Determine the (X, Y) coordinate at the center of the cell enclosing the given text.  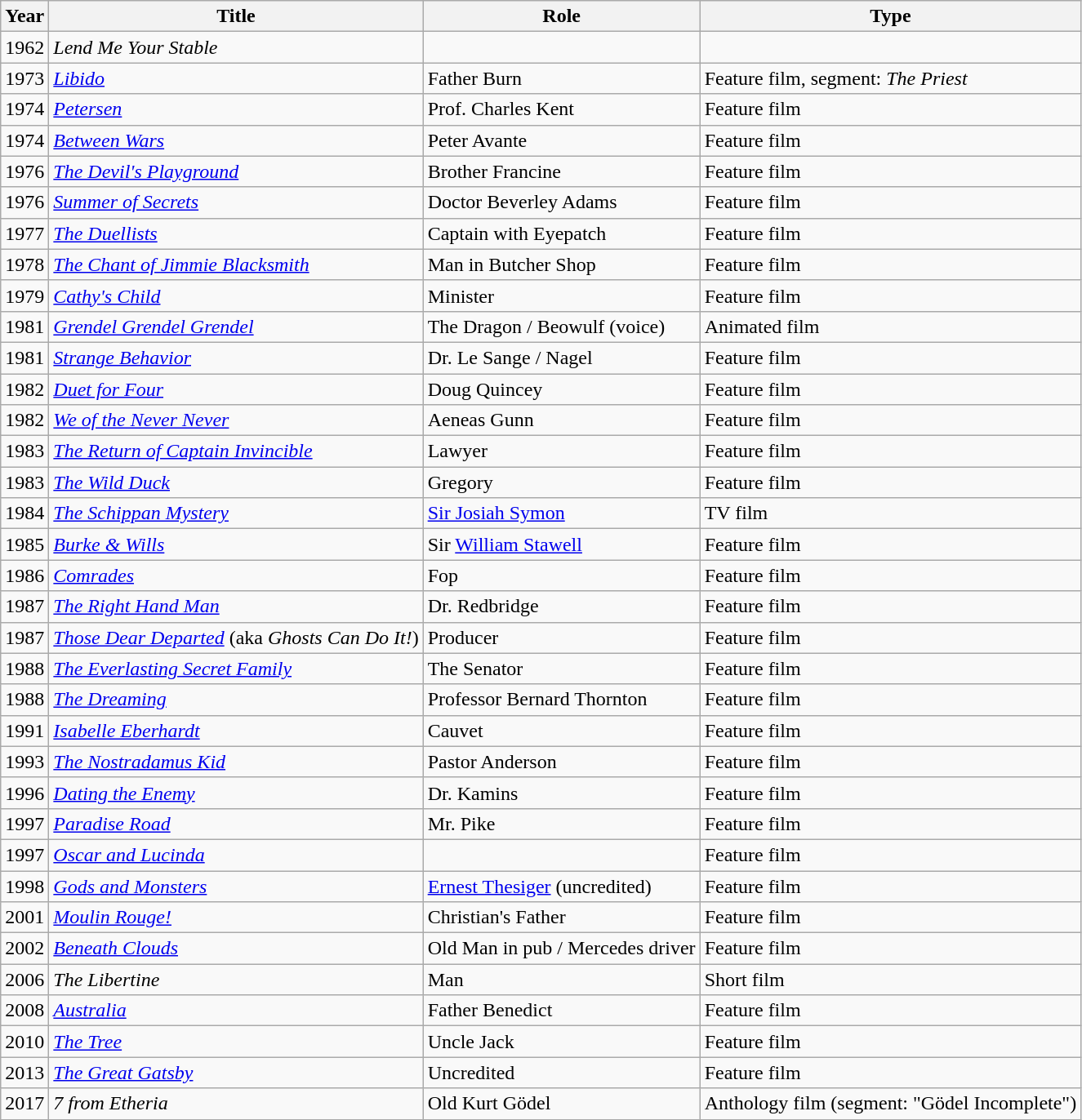
Peter Avante (562, 140)
Australia (236, 1011)
Cauvet (562, 731)
1993 (24, 762)
1991 (24, 731)
The Great Gatsby (236, 1073)
Man in Butcher Shop (562, 264)
Lawyer (562, 451)
The Dragon / Beowulf (voice) (562, 327)
Lend Me Your Stable (236, 47)
Cathy's Child (236, 296)
Strange Behavior (236, 358)
The Senator (562, 669)
Aeneas Gunn (562, 420)
Oscar and Lucinda (236, 855)
Captain with Eyepatch (562, 233)
Old Man in pub / Mercedes driver (562, 949)
The Everlasting Secret Family (236, 669)
Those Dear Departed (aka Ghosts Can Do It!) (236, 638)
Anthology film (segment: "Gödel Incomplete") (890, 1104)
Minister (562, 296)
Prof. Charles Kent (562, 109)
1996 (24, 793)
Petersen (236, 109)
Duet for Four (236, 389)
Mr. Pike (562, 824)
Dr. Kamins (562, 793)
Paradise Road (236, 824)
Professor Bernard Thornton (562, 700)
The Schippan Mystery (236, 513)
1985 (24, 544)
1978 (24, 264)
Pastor Anderson (562, 762)
We of the Never Never (236, 420)
Gregory (562, 482)
1986 (24, 576)
Doug Quincey (562, 389)
Libido (236, 78)
Sir William Stawell (562, 544)
7 from Etheria (236, 1104)
The Dreaming (236, 700)
Ernest Thesiger (uncredited) (562, 886)
Role (562, 16)
The Right Hand Man (236, 607)
1973 (24, 78)
The Duellists (236, 233)
The Wild Duck (236, 482)
Doctor Beverley Adams (562, 202)
1977 (24, 233)
2001 (24, 918)
2017 (24, 1104)
Gods and Monsters (236, 886)
Feature film, segment: The Priest (890, 78)
Father Burn (562, 78)
Type (890, 16)
The Chant of Jimmie Blacksmith (236, 264)
Isabelle Eberhardt (236, 731)
Moulin Rouge! (236, 918)
2006 (24, 980)
Brother Francine (562, 171)
The Libertine (236, 980)
Man (562, 980)
1984 (24, 513)
1962 (24, 47)
Animated film (890, 327)
Burke & Wills (236, 544)
TV film (890, 513)
Uncle Jack (562, 1042)
Comrades (236, 576)
Year (24, 16)
The Devil's Playground (236, 171)
1998 (24, 886)
2010 (24, 1042)
Old Kurt Gödel (562, 1104)
Sir Josiah Symon (562, 513)
The Tree (236, 1042)
2008 (24, 1011)
Dating the Enemy (236, 793)
Title (236, 16)
Fop (562, 576)
Dr. Le Sange / Nagel (562, 358)
2013 (24, 1073)
Grendel Grendel Grendel (236, 327)
Uncredited (562, 1073)
1979 (24, 296)
Father Benedict (562, 1011)
Short film (890, 980)
The Return of Captain Invincible (236, 451)
Christian's Father (562, 918)
Dr. Redbridge (562, 607)
Summer of Secrets (236, 202)
Between Wars (236, 140)
Producer (562, 638)
2002 (24, 949)
The Nostradamus Kid (236, 762)
Beneath Clouds (236, 949)
